Scan for the cell matching the given text and deliver its [X, Y] coordinate at center. 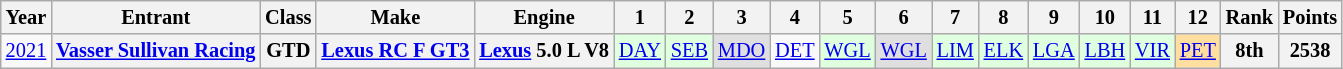
12 [1198, 17]
Entrant [156, 17]
LGA [1054, 51]
Lexus 5.0 L V8 [544, 51]
SEB [690, 51]
VIR [1152, 51]
Make [395, 17]
11 [1152, 17]
Engine [544, 17]
Year [26, 17]
Lexus RC F GT3 [395, 51]
MDO [742, 51]
DAY [640, 51]
DET [794, 51]
6 [904, 17]
Points [1310, 17]
Class [288, 17]
GTD [288, 51]
8th [1250, 51]
ELK [1004, 51]
LIM [956, 51]
Rank [1250, 17]
1 [640, 17]
9 [1054, 17]
3 [742, 17]
LBH [1105, 51]
Vasser Sullivan Racing [156, 51]
8 [1004, 17]
2021 [26, 51]
2 [690, 17]
7 [956, 17]
4 [794, 17]
2538 [1310, 51]
PET [1198, 51]
10 [1105, 17]
5 [847, 17]
